From the cell containing the given text, extract its center point as [X, Y] coordinate. 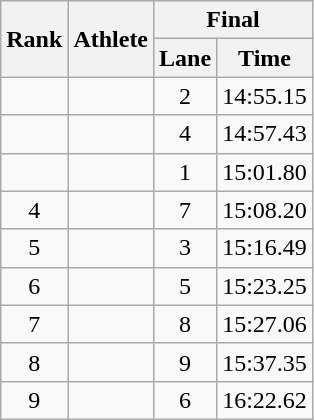
Athlete [111, 39]
Time [265, 58]
Final [234, 20]
2 [186, 96]
14:57.43 [265, 134]
14:55.15 [265, 96]
15:08.20 [265, 210]
Rank [34, 39]
1 [186, 172]
16:22.62 [265, 400]
15:01.80 [265, 172]
15:16.49 [265, 248]
15:23.25 [265, 286]
3 [186, 248]
15:37.35 [265, 362]
Lane [186, 58]
15:27.06 [265, 324]
